Extract the [X, Y] coordinate from the center of the cell holding the provided text.  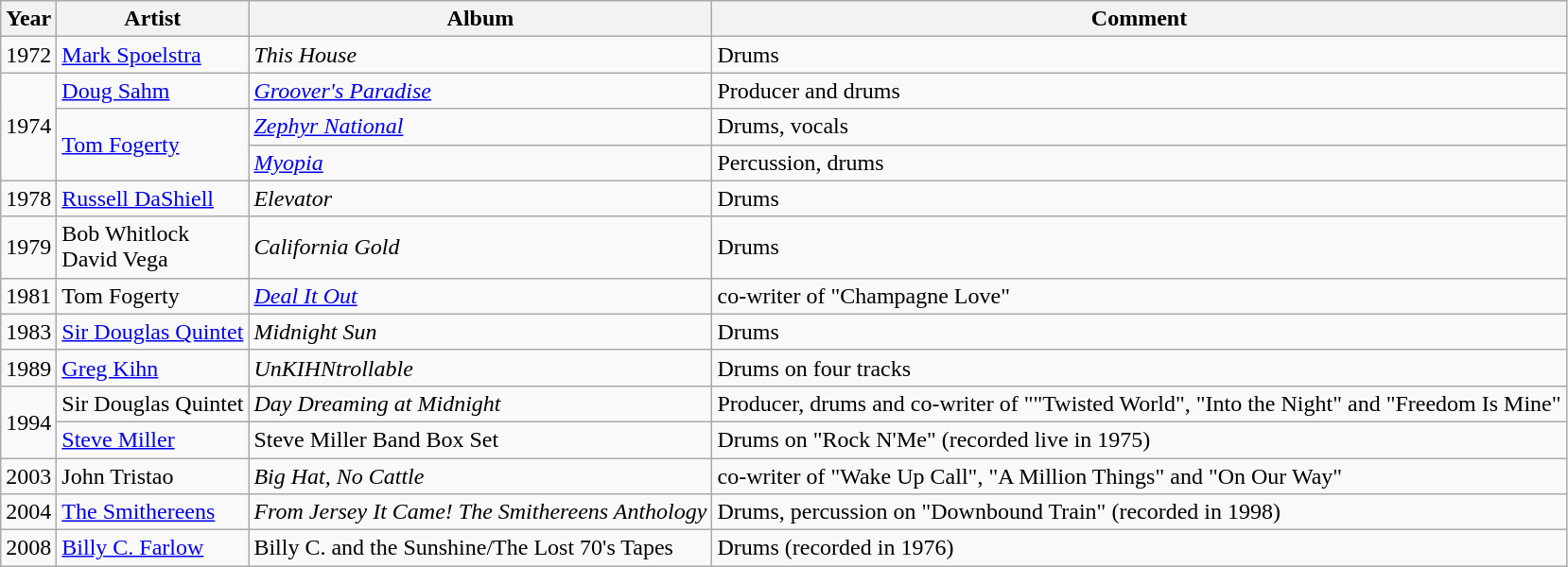
Billy C. Farlow [153, 548]
Mark Spoelstra [153, 55]
Midnight Sun [480, 332]
Producer, drums and co-writer of ""Twisted World", "Into the Night" and "Freedom Is Mine" [1139, 404]
co-writer of "Wake Up Call", "A Million Things" and "On Our Way" [1139, 475]
1974 [28, 127]
Steve Miller [153, 439]
Drums (recorded in 1976) [1139, 548]
The Smithereens [153, 512]
2004 [28, 512]
Greg Kihn [153, 368]
1994 [28, 421]
Artist [153, 19]
From Jersey It Came! The Smithereens Anthology [480, 512]
1983 [28, 332]
Drums, percussion on "Downbound Train" (recorded in 1998) [1139, 512]
Year [28, 19]
Myopia [480, 163]
Elevator [480, 198]
Zephyr National [480, 127]
1979 [28, 248]
Comment [1139, 19]
Album [480, 19]
1989 [28, 368]
Drums on "Rock N'Me" (recorded live in 1975) [1139, 439]
Groover's Paradise [480, 91]
Drums on four tracks [1139, 368]
California Gold [480, 248]
1981 [28, 296]
Percussion, drums [1139, 163]
This House [480, 55]
Drums, vocals [1139, 127]
co-writer of "Champagne Love" [1139, 296]
Bob WhitlockDavid Vega [153, 248]
John Tristao [153, 475]
1972 [28, 55]
Day Dreaming at Midnight [480, 404]
Producer and drums [1139, 91]
2003 [28, 475]
1978 [28, 198]
Doug Sahm [153, 91]
2008 [28, 548]
Deal It Out [480, 296]
Russell DaShiell [153, 198]
Big Hat, No Cattle [480, 475]
Billy C. and the Sunshine/The Lost 70's Tapes [480, 548]
Steve Miller Band Box Set [480, 439]
UnKIHNtrollable [480, 368]
